Determine the (x, y) coordinate at the center of the cell enclosing the given text.  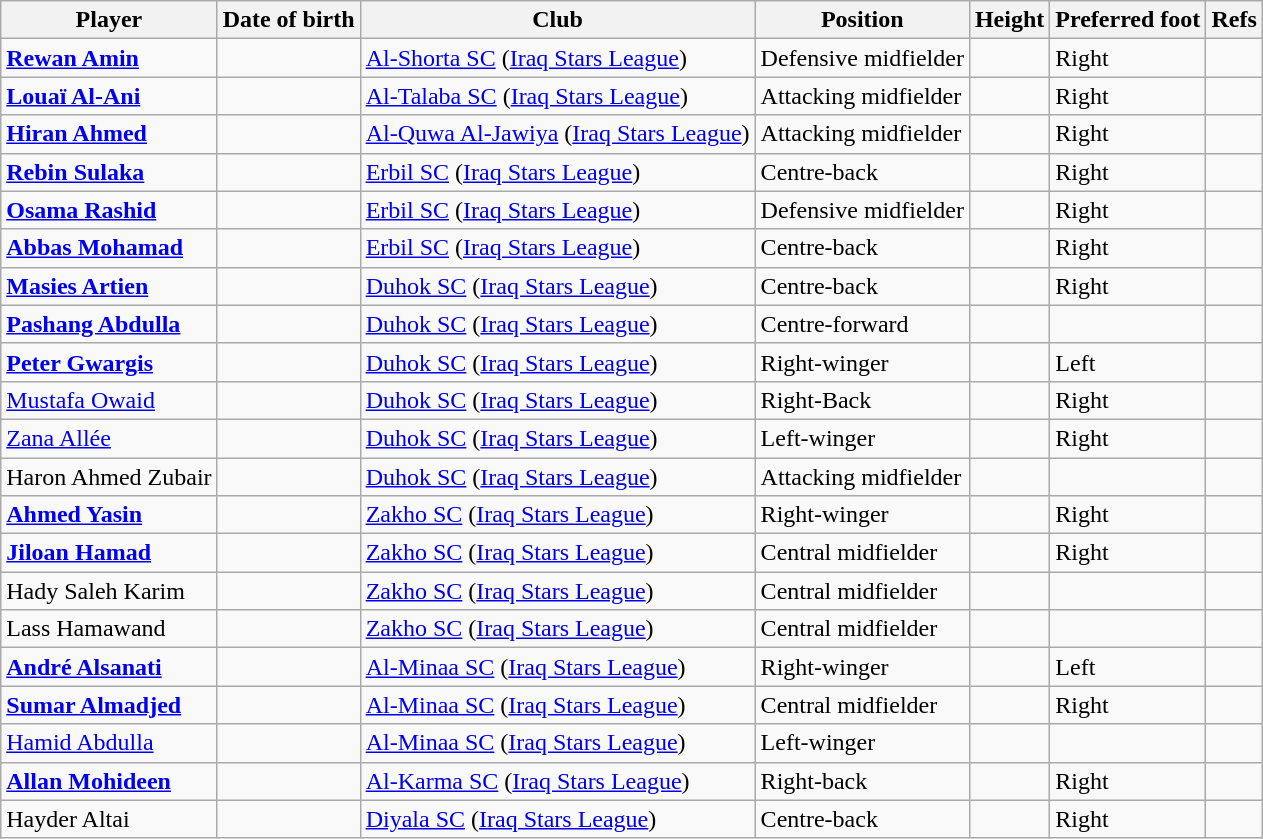
Rewan Amin (109, 58)
Sumar Almadjed (109, 705)
Right-back (862, 781)
Al-Talaba SC (Iraq Stars League) (558, 96)
Player (109, 20)
Hamid Abdulla (109, 743)
Hady Saleh Karim (109, 591)
Zana Allée (109, 438)
Mustafa Owaid (109, 400)
Pashang Abdulla (109, 324)
Position (862, 20)
Refs (1234, 20)
Preferred foot (1128, 20)
Centre-forward (862, 324)
Louaï Al-Ani (109, 96)
Masies Artien (109, 286)
Peter Gwargis (109, 362)
Ahmed Yasin (109, 515)
Lass Hamawand (109, 629)
Abbas Mohamad (109, 248)
Hayder Altai (109, 819)
Osama Rashid (109, 210)
Haron Ahmed Zubair (109, 477)
Rebin Sulaka (109, 172)
Diyala SC (Iraq Stars League) (558, 819)
Date of birth (288, 20)
Height (1009, 20)
Al-Quwa Al-Jawiya (Iraq Stars League) (558, 134)
Right-Back (862, 400)
André Alsanati (109, 667)
Hiran Ahmed (109, 134)
Al-Shorta SC (Iraq Stars League) (558, 58)
Al-Karma SC (Iraq Stars League) (558, 781)
Jiloan Hamad (109, 553)
Club (558, 20)
Allan Mohideen (109, 781)
